From the cell containing the given text, extract its center point as [x, y] coordinate. 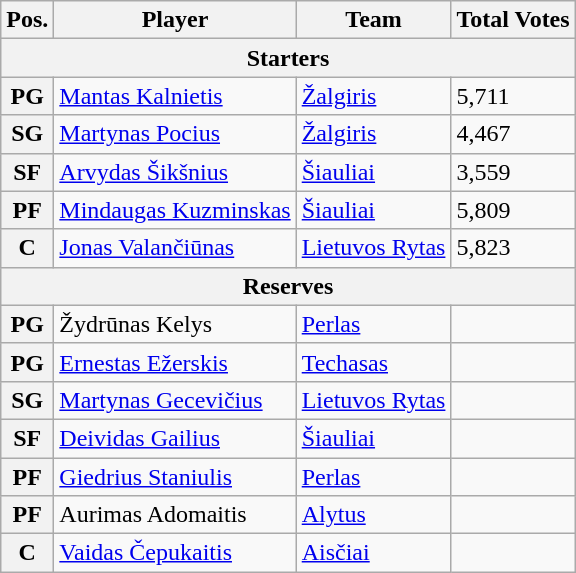
Mindaugas Kuzminskas [175, 210]
Team [374, 20]
Arvydas Šikšnius [175, 172]
5,809 [513, 210]
Player [175, 20]
Deividas Gailius [175, 438]
Vaidas Čepukaitis [175, 553]
Martynas Gecevičius [175, 400]
5,711 [513, 96]
4,467 [513, 134]
Alytus [374, 515]
Techasas [374, 362]
Giedrius Staniulis [175, 477]
Martynas Pocius [175, 134]
Reserves [288, 286]
Total Votes [513, 20]
Ernestas Ežerskis [175, 362]
Aurimas Adomaitis [175, 515]
Starters [288, 58]
5,823 [513, 248]
Aisčiai [374, 553]
3,559 [513, 172]
Žydrūnas Kelys [175, 324]
Mantas Kalnietis [175, 96]
Jonas Valančiūnas [175, 248]
Pos. [28, 20]
